Provide the (x, y) coordinate of the cell's center where the given text is located.  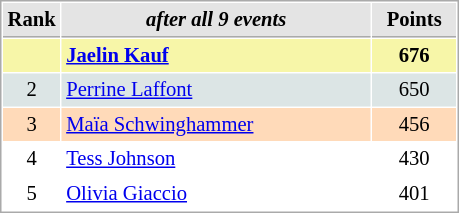
Rank (32, 20)
after all 9 events (216, 20)
Olivia Giaccio (216, 194)
2 (32, 90)
676 (414, 56)
430 (414, 158)
5 (32, 194)
Tess Johnson (216, 158)
Points (414, 20)
401 (414, 194)
4 (32, 158)
Maïa Schwinghammer (216, 124)
Perrine Laffont (216, 90)
Jaelin Kauf (216, 56)
456 (414, 124)
650 (414, 90)
3 (32, 124)
